Return the [X, Y] coordinate for the center point of the cell that contains the specified text.  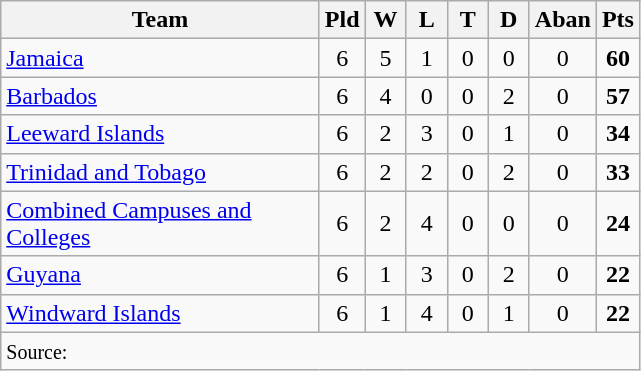
L [426, 20]
Barbados [160, 96]
Combined Campuses and Colleges [160, 224]
Aban [562, 20]
Trinidad and Tobago [160, 172]
57 [618, 96]
Guyana [160, 275]
W [386, 20]
34 [618, 134]
Windward Islands [160, 313]
24 [618, 224]
60 [618, 58]
Pts [618, 20]
T [468, 20]
Leeward Islands [160, 134]
Pld [342, 20]
33 [618, 172]
Team [160, 20]
Source: [320, 351]
D [508, 20]
Jamaica [160, 58]
5 [386, 58]
